Extract the [x, y] coordinate from the center of the cell holding the provided text.  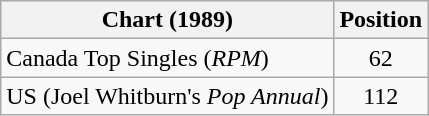
US (Joel Whitburn's Pop Annual) [168, 96]
112 [381, 96]
Position [381, 20]
Chart (1989) [168, 20]
Canada Top Singles (RPM) [168, 58]
62 [381, 58]
